Pinpoint the cell where the given text exists, returning its (X, Y) midpoint coordinate. 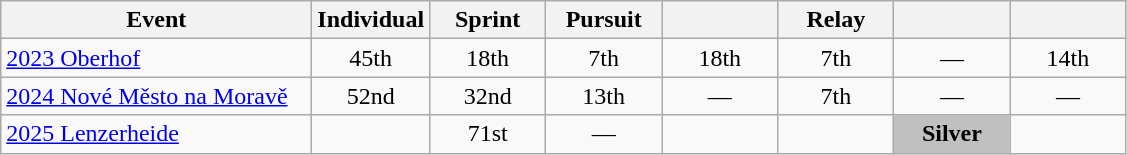
Relay (836, 20)
13th (604, 96)
2023 Oberhof (156, 58)
45th (371, 58)
32nd (488, 96)
71st (488, 134)
52nd (371, 96)
Pursuit (604, 20)
14th (1068, 58)
Individual (371, 20)
2024 Nové Město na Moravě (156, 96)
Silver (952, 134)
Sprint (488, 20)
2025 Lenzerheide (156, 134)
Event (156, 20)
